Pinpoint the cell where the given text exists, returning its (x, y) midpoint coordinate. 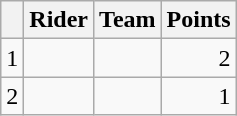
Points (198, 20)
Rider (59, 20)
Team (128, 20)
